From the cell containing the given text, extract its center point as (x, y) coordinate. 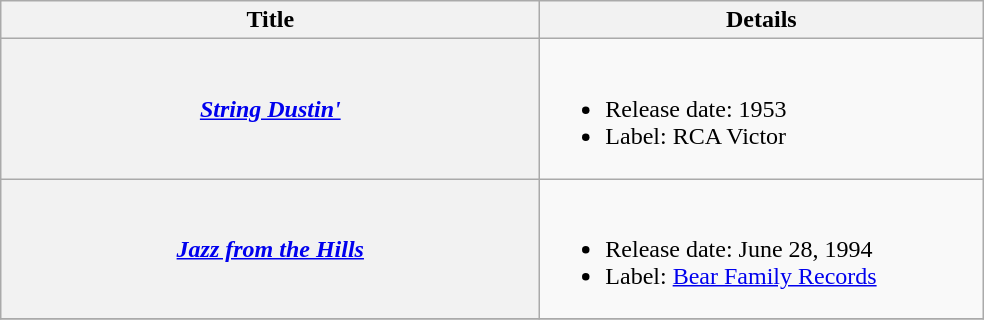
Release date: June 28, 1994Label: Bear Family Records (762, 249)
Title (270, 20)
Release date: 1953Label: RCA Victor (762, 109)
Details (762, 20)
Jazz from the Hills (270, 249)
String Dustin' (270, 109)
